Provide the (x, y) coordinate of the cell's center where the given text is located.  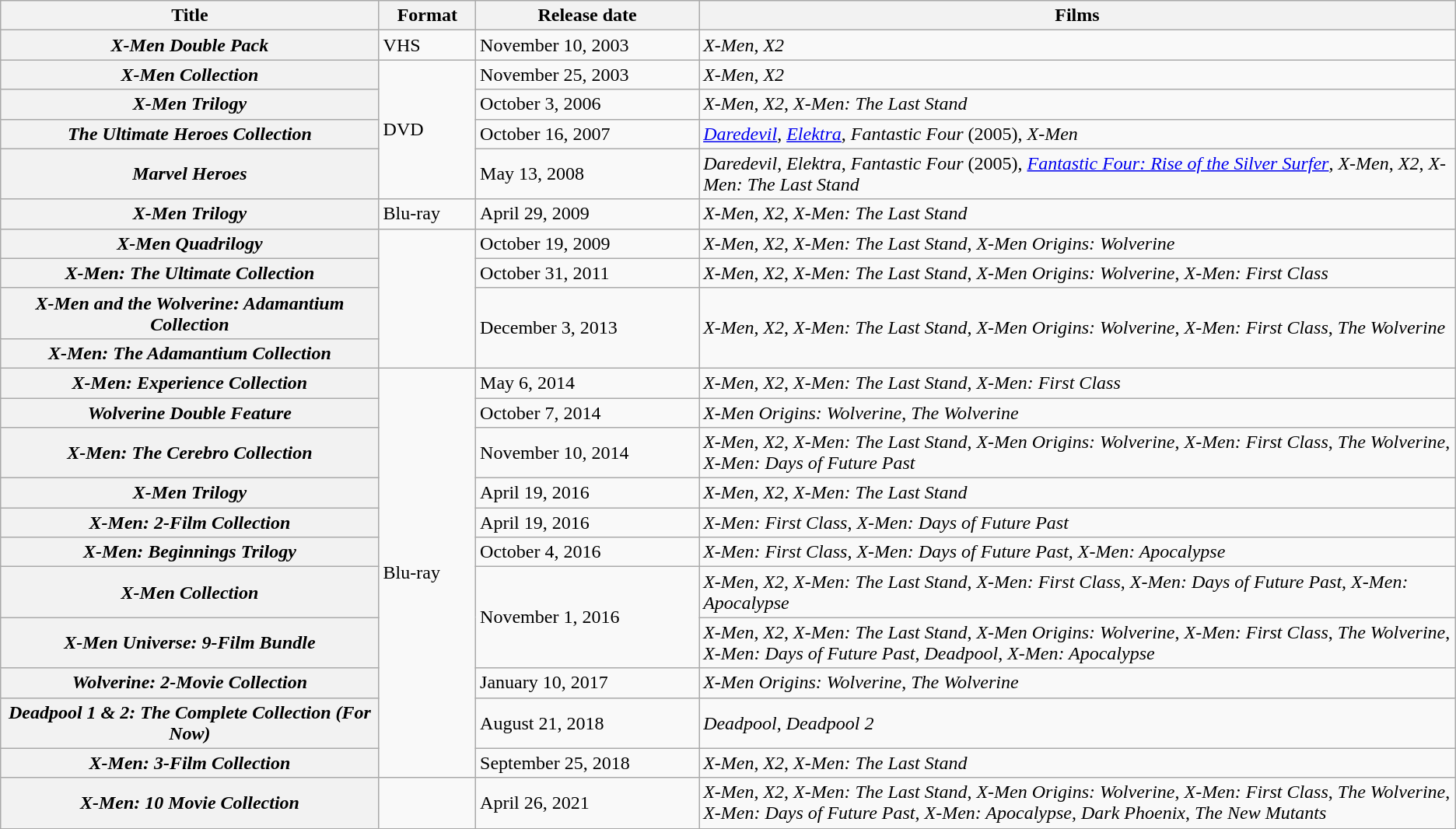
X-Men: First Class, X-Men: Days of Future Past (1078, 523)
X-Men and the Wolverine: Adamantium Collection (190, 313)
X-Men: 3-Film Collection (190, 763)
November 10, 2014 (588, 453)
Daredevil, Elektra, Fantastic Four (2005), X-Men (1078, 134)
April 29, 2009 (588, 214)
X-Men: Experience Collection (190, 383)
Format (427, 16)
X-Men, X2, X-Men: The Last Stand, X-Men Origins: Wolverine, X-Men: First Class, The Wolverine, X-Men: Days of Future Past (1078, 453)
X-Men, X2, X-Men: The Last Stand, X-Men: First Class (1078, 383)
X-Men, X2, X-Men: The Last Stand, X-Men: First Class, X-Men: Days of Future Past, X-Men: Apocalypse (1078, 593)
October 19, 2009 (588, 243)
Wolverine: 2-Movie Collection (190, 683)
X-Men: First Class, X-Men: Days of Future Past, X-Men: Apocalypse (1078, 552)
X-Men: 10 Movie Collection (190, 803)
X-Men Double Pack (190, 45)
May 6, 2014 (588, 383)
X-Men: The Adamantium Collection (190, 353)
October 7, 2014 (588, 413)
Films (1078, 16)
X-Men Quadrilogy (190, 243)
X-Men Universe: 9-Film Bundle (190, 642)
Deadpool 1 & 2: The Complete Collection (For Now) (190, 723)
November 10, 2003 (588, 45)
VHS (427, 45)
X-Men: The Ultimate Collection (190, 273)
Daredevil, Elektra, Fantastic Four (2005), Fantastic Four: Rise of the Silver Surfer, X-Men, X2, X-Men: The Last Stand (1078, 174)
Title (190, 16)
Release date (588, 16)
November 1, 2016 (588, 617)
October 3, 2006 (588, 104)
November 25, 2003 (588, 75)
X-Men, X2, X-Men: The Last Stand, X-Men Origins: Wolverine, X-Men: First Class, The Wolverine (1078, 328)
X-Men, X2, X-Men: The Last Stand, X-Men Origins: Wolverine, X-Men: First Class (1078, 273)
DVD (427, 129)
January 10, 2017 (588, 683)
September 25, 2018 (588, 763)
The Ultimate Heroes Collection (190, 134)
October 16, 2007 (588, 134)
December 3, 2013 (588, 328)
X-Men: Beginnings Trilogy (190, 552)
X-Men: The Cerebro Collection (190, 453)
X-Men: 2-Film Collection (190, 523)
Deadpool, Deadpool 2 (1078, 723)
August 21, 2018 (588, 723)
October 4, 2016 (588, 552)
April 26, 2021 (588, 803)
Marvel Heroes (190, 174)
Wolverine Double Feature (190, 413)
May 13, 2008 (588, 174)
X-Men, X2, X-Men: The Last Stand, X-Men Origins: Wolverine (1078, 243)
October 31, 2011 (588, 273)
